For the text-containing cell, return its midpoint in (x, y) coordinate format. 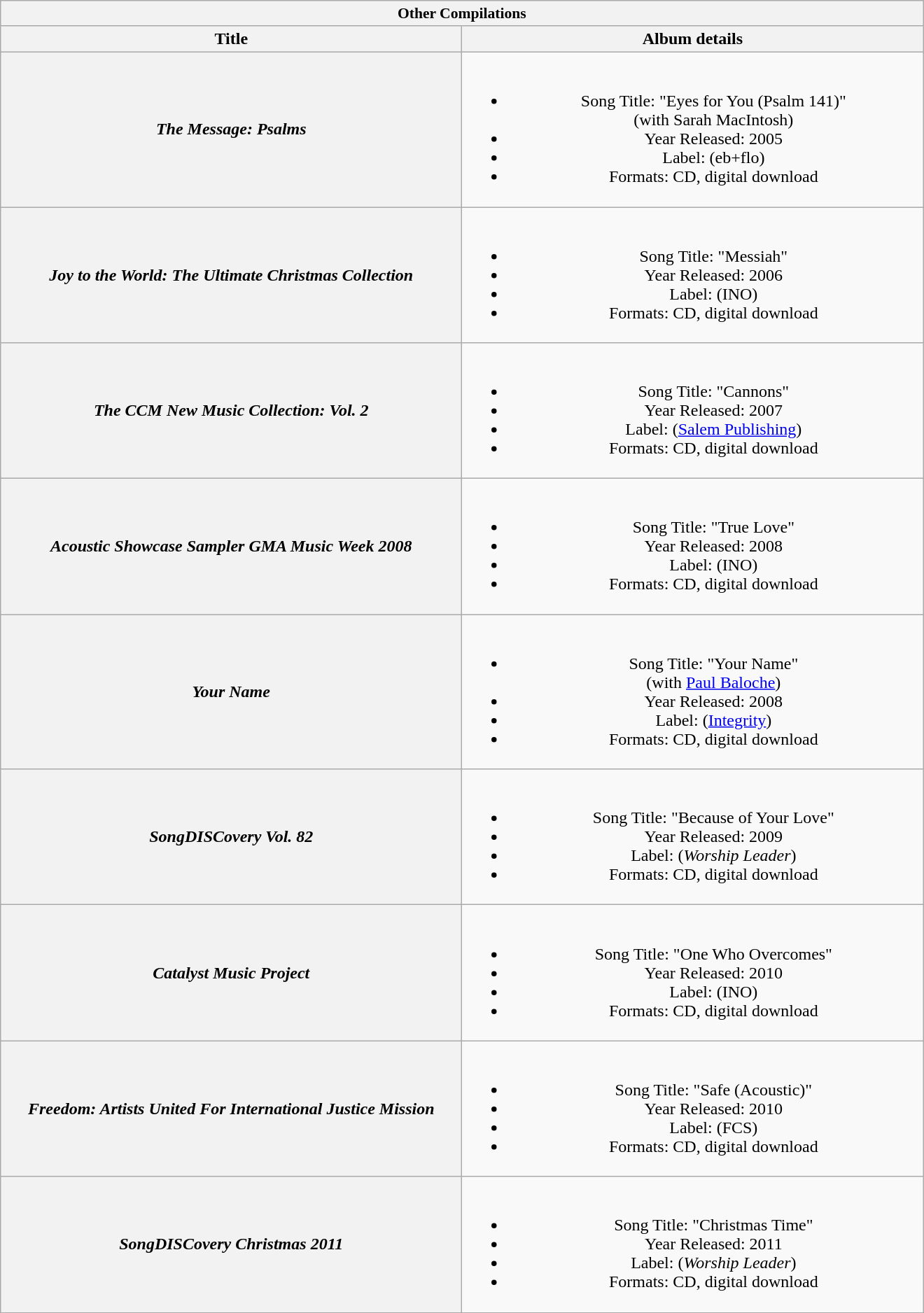
Song Title: "Eyes for You (Psalm 141)"(with Sarah MacIntosh)Year Released: 2005Label: (eb+flo)Formats: CD, digital download (693, 129)
Song Title: "Safe (Acoustic)"Year Released: 2010Label: (FCS)Formats: CD, digital download (693, 1109)
The CCM New Music Collection: Vol. 2 (231, 411)
Song Title: "One Who Overcomes"Year Released: 2010Label: (INO)Formats: CD, digital download (693, 973)
Joy to the World: The Ultimate Christmas Collection (231, 275)
Acoustic Showcase Sampler GMA Music Week 2008 (231, 547)
Album details (693, 38)
Song Title: "Your Name"(with Paul Baloche)Year Released: 2008Label: (Integrity)Formats: CD, digital download (693, 691)
Catalyst Music Project (231, 973)
Your Name (231, 691)
SongDISCovery Vol. 82 (231, 837)
Song Title: "True Love"Year Released: 2008Label: (INO)Formats: CD, digital download (693, 547)
Song Title: "Cannons"Year Released: 2007Label: (Salem Publishing)Formats: CD, digital download (693, 411)
Other Compilations (462, 13)
Freedom: Artists United For International Justice Mission (231, 1109)
The Message: Psalms (231, 129)
SongDISCovery Christmas 2011 (231, 1244)
Title (231, 38)
Song Title: "Messiah"Year Released: 2006Label: (INO)Formats: CD, digital download (693, 275)
Song Title: "Because of Your Love"Year Released: 2009Label: (Worship Leader)Formats: CD, digital download (693, 837)
Song Title: "Christmas Time"Year Released: 2011Label: (Worship Leader)Formats: CD, digital download (693, 1244)
